From the cell containing the given text, extract its center point as [X, Y] coordinate. 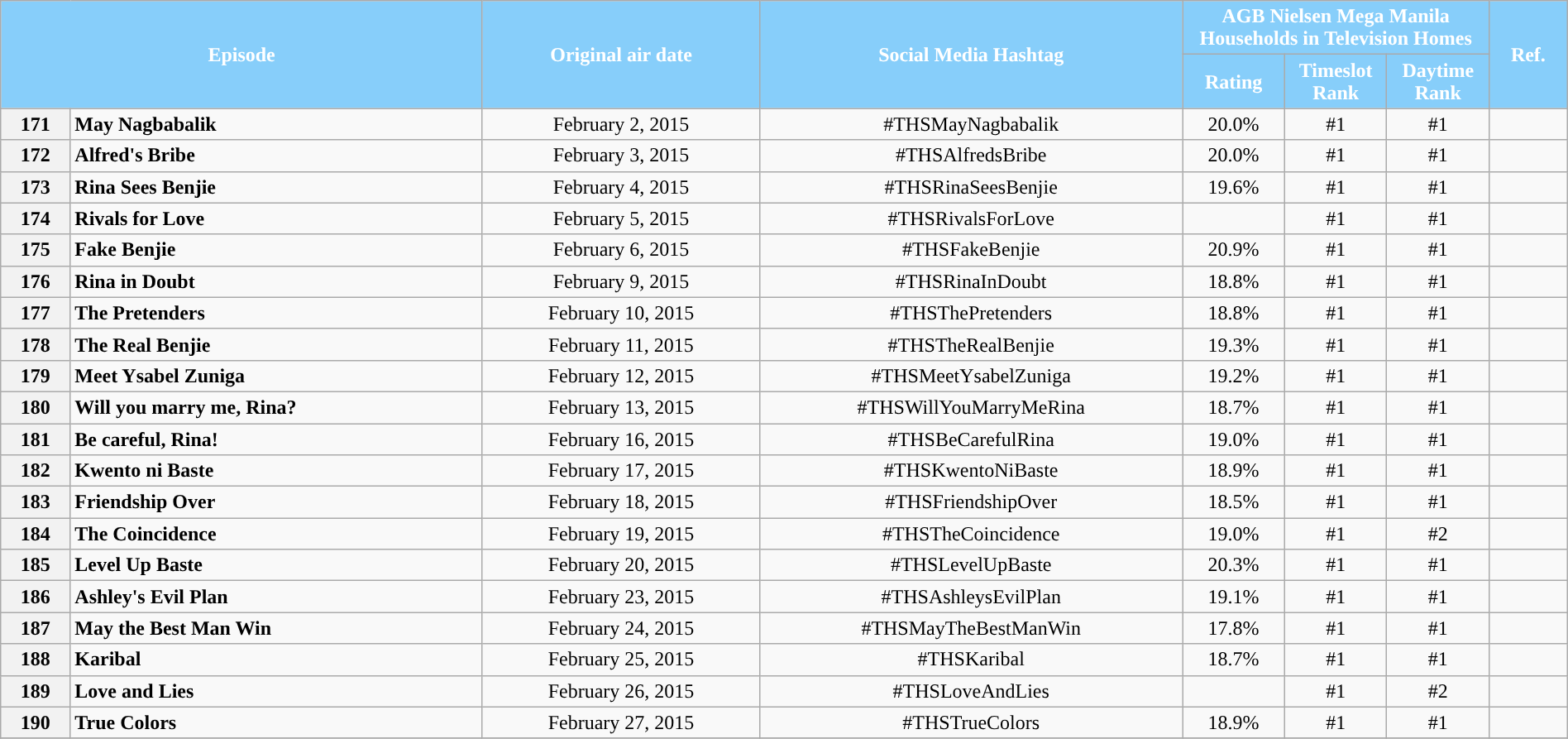
182 [36, 471]
Level Up Baste [276, 565]
February 17, 2015 [620, 471]
171 [36, 124]
May the Best Man Win [276, 628]
May Nagbabalik [276, 124]
February 24, 2015 [620, 628]
February 19, 2015 [620, 534]
Rina Sees Benjie [276, 187]
175 [36, 250]
180 [36, 407]
173 [36, 187]
True Colors [276, 722]
#THSLevelUpBaste [971, 565]
AGB Nielsen Mega Manila Households in Television Homes [1336, 28]
185 [36, 565]
20.9% [1234, 250]
Fake Benjie [276, 250]
February 10, 2015 [620, 313]
February 16, 2015 [620, 439]
#THSRinaSeesBenjie [971, 187]
Love and Lies [276, 691]
Episode [241, 55]
17.8% [1234, 628]
Meet Ysabel Zuniga [276, 376]
February 5, 2015 [620, 218]
The Coincidence [276, 534]
Daytime Rank [1438, 81]
Will you marry me, Rina? [276, 407]
#THSFriendshipOver [971, 502]
February 4, 2015 [620, 187]
#THSFakeBenjie [971, 250]
174 [36, 218]
The Real Benjie [276, 344]
Rivals for Love [276, 218]
February 9, 2015 [620, 281]
Ashley's Evil Plan [276, 597]
Original air date [620, 55]
#THSKwentoNiBaste [971, 471]
178 [36, 344]
177 [36, 313]
Ref. [1528, 55]
February 3, 2015 [620, 156]
February 25, 2015 [620, 660]
19.2% [1234, 376]
#THSTheCoincidence [971, 534]
186 [36, 597]
Friendship Over [276, 502]
176 [36, 281]
Social Media Hashtag [971, 55]
February 6, 2015 [620, 250]
Karibal [276, 660]
February 18, 2015 [620, 502]
187 [36, 628]
Timeslot Rank [1336, 81]
#THSRivalsForLove [971, 218]
February 2, 2015 [620, 124]
#THSMeetYsabelZuniga [971, 376]
Kwento ni Baste [276, 471]
February 23, 2015 [620, 597]
#THSTheRealBenjie [971, 344]
February 11, 2015 [620, 344]
#THSRinaInDoubt [971, 281]
#THSBeCarefulRina [971, 439]
Rina in Doubt [276, 281]
Rating [1234, 81]
#THSThePretenders [971, 313]
172 [36, 156]
184 [36, 534]
189 [36, 691]
February 13, 2015 [620, 407]
19.3% [1234, 344]
#THSMayTheBestManWin [971, 628]
183 [36, 502]
The Pretenders [276, 313]
Alfred's Bribe [276, 156]
February 20, 2015 [620, 565]
#THSAlfredsBribe [971, 156]
#THSTrueColors [971, 722]
Be careful, Rina! [276, 439]
19.1% [1234, 597]
190 [36, 722]
#THSAshleysEvilPlan [971, 597]
179 [36, 376]
February 26, 2015 [620, 691]
188 [36, 660]
February 27, 2015 [620, 722]
February 12, 2015 [620, 376]
19.6% [1234, 187]
#THSWillYouMarryMeRina [971, 407]
20.3% [1234, 565]
#THSMayNagbabalik [971, 124]
#THSLoveAndLies [971, 691]
#THSKaribal [971, 660]
18.5% [1234, 502]
181 [36, 439]
